Scan for the cell matching the given text and deliver its (X, Y) coordinate at center. 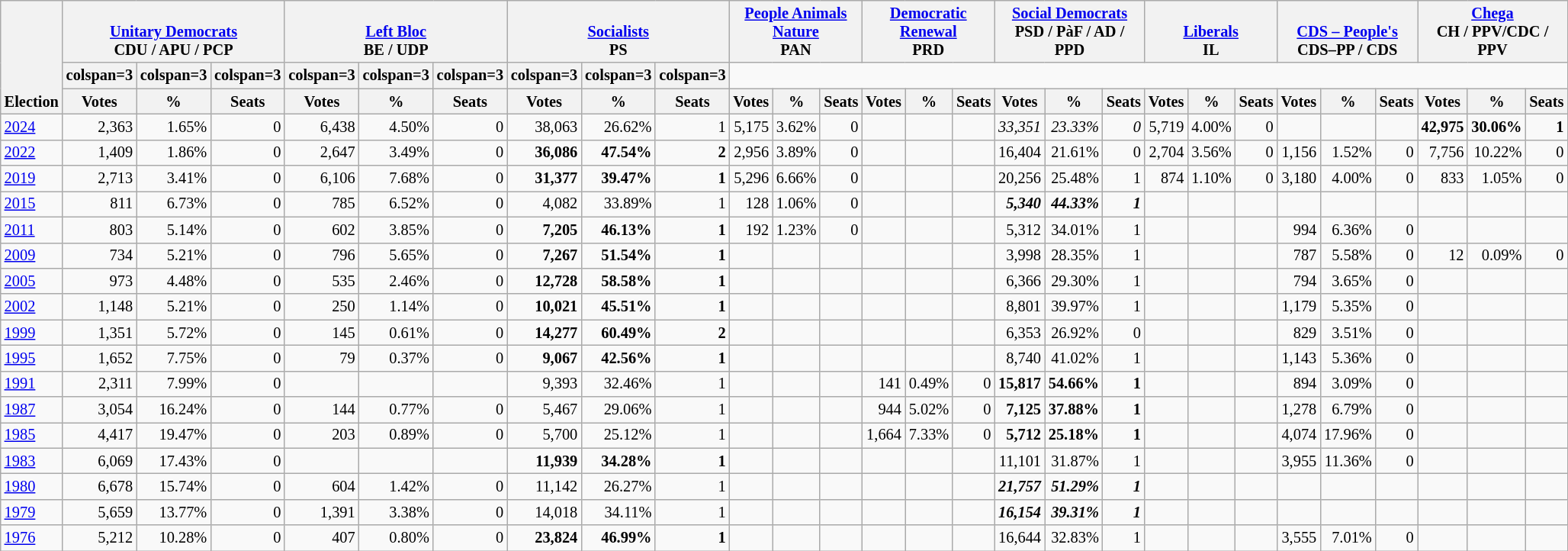
787 (1299, 256)
15,817 (1020, 384)
2022 (32, 153)
192 (751, 230)
26.62% (618, 127)
54.66% (1074, 384)
25.12% (618, 435)
Unitary DemocratsCDU / APU / PCP (174, 31)
734 (99, 256)
29.30% (1074, 281)
44.33% (1074, 204)
20,256 (1020, 179)
5.65% (397, 256)
6.36% (1348, 230)
3.85% (397, 230)
5.58% (1348, 256)
2005 (32, 281)
29.06% (618, 410)
CDS – People'sCDS–PP / CDS (1348, 31)
12 (1443, 256)
5.36% (1348, 358)
17.43% (174, 461)
23,824 (545, 538)
39.47% (618, 179)
1.10% (1211, 179)
Left BlocBE / UDP (396, 31)
41.02% (1074, 358)
803 (99, 230)
17.96% (1348, 435)
6,438 (322, 127)
34.11% (618, 512)
1991 (32, 384)
LiberalsIL (1211, 31)
1,409 (99, 153)
407 (322, 538)
21,757 (1020, 486)
5.72% (174, 333)
1,652 (99, 358)
1979 (32, 512)
5.14% (174, 230)
11,101 (1020, 461)
4,074 (1299, 435)
3.65% (1348, 281)
34.01% (1074, 230)
874 (1166, 179)
10.22% (1496, 153)
42,975 (1443, 127)
5,700 (545, 435)
3.51% (1348, 333)
3.62% (796, 127)
0.80% (397, 538)
1985 (32, 435)
People Animals NaturePAN (796, 31)
3,998 (1020, 256)
3.09% (1348, 384)
203 (322, 435)
10.28% (174, 538)
2,647 (322, 153)
3.38% (397, 512)
2,363 (99, 127)
250 (322, 307)
5,312 (1020, 230)
2,704 (1166, 153)
45.51% (618, 307)
31.87% (1074, 461)
28.35% (1074, 256)
26.27% (618, 486)
535 (322, 281)
39.97% (1074, 307)
794 (1299, 281)
5,719 (1166, 127)
32.83% (1074, 538)
16,404 (1020, 153)
11,939 (545, 461)
8,740 (1020, 358)
2.46% (397, 281)
1.86% (174, 153)
5.35% (1348, 307)
0.77% (397, 410)
944 (883, 410)
6,678 (99, 486)
1.23% (796, 230)
0.89% (397, 435)
SocialistsPS (619, 31)
3.49% (397, 153)
14,018 (545, 512)
2019 (32, 179)
31,377 (545, 179)
5,340 (1020, 204)
1976 (32, 538)
1.42% (397, 486)
994 (1299, 230)
16,644 (1020, 538)
6.73% (174, 204)
4.48% (174, 281)
6,106 (322, 179)
46.99% (618, 538)
2,956 (751, 153)
3.89% (796, 153)
602 (322, 230)
16.24% (174, 410)
33,351 (1020, 127)
3,054 (99, 410)
811 (99, 204)
1.52% (1348, 153)
7,205 (545, 230)
1980 (32, 486)
2,311 (99, 384)
3,555 (1299, 538)
32.46% (618, 384)
5,175 (751, 127)
1.65% (174, 127)
46.13% (618, 230)
1983 (32, 461)
5,296 (751, 179)
26.92% (1074, 333)
7,267 (545, 256)
3.56% (1211, 153)
973 (99, 281)
1,148 (99, 307)
3.41% (174, 179)
23.33% (1074, 127)
141 (883, 384)
145 (322, 333)
1,278 (1299, 410)
Social DemocratsPSD / PàF / AD / PPD (1069, 31)
1.06% (796, 204)
0.49% (929, 384)
51.29% (1074, 486)
9,067 (545, 358)
8,801 (1020, 307)
11,142 (545, 486)
1,143 (1299, 358)
1,351 (99, 333)
51.54% (618, 256)
5,212 (99, 538)
833 (1443, 179)
7.75% (174, 358)
6,069 (99, 461)
1,391 (322, 512)
1999 (32, 333)
9,393 (545, 384)
1987 (32, 410)
2011 (32, 230)
5,712 (1020, 435)
4.50% (397, 127)
79 (322, 358)
39.31% (1074, 512)
5.02% (929, 410)
829 (1299, 333)
4,082 (545, 204)
0.09% (1496, 256)
0.61% (397, 333)
36,086 (545, 153)
47.54% (618, 153)
604 (322, 486)
25.48% (1074, 179)
2024 (32, 127)
6,353 (1020, 333)
796 (322, 256)
1.05% (1496, 179)
7,756 (1443, 153)
785 (322, 204)
Election (32, 56)
6.52% (397, 204)
894 (1299, 384)
6.79% (1348, 410)
30.06% (1496, 127)
60.49% (618, 333)
1,156 (1299, 153)
14,277 (545, 333)
58.58% (618, 281)
3,955 (1299, 461)
34.28% (618, 461)
11.36% (1348, 461)
1,664 (883, 435)
1995 (32, 358)
Democratic RenewalPRD (928, 31)
6.66% (796, 179)
7,125 (1020, 410)
128 (751, 204)
4,417 (99, 435)
5,659 (99, 512)
2009 (32, 256)
33.89% (618, 204)
2015 (32, 204)
42.56% (618, 358)
38,063 (545, 127)
16,154 (1020, 512)
144 (322, 410)
13.77% (174, 512)
3,180 (1299, 179)
ChegaCH / PPV/CDC / PPV (1493, 31)
1,179 (1299, 307)
21.61% (1074, 153)
7.99% (174, 384)
15.74% (174, 486)
6,366 (1020, 281)
2,713 (99, 179)
5,467 (545, 410)
0.37% (397, 358)
1.14% (397, 307)
10,021 (545, 307)
12,728 (545, 281)
7.33% (929, 435)
7.01% (1348, 538)
37.88% (1074, 410)
19.47% (174, 435)
2002 (32, 307)
25.18% (1074, 435)
7.68% (397, 179)
